Locate the cell with the specified text and output its (x, y) center coordinate. 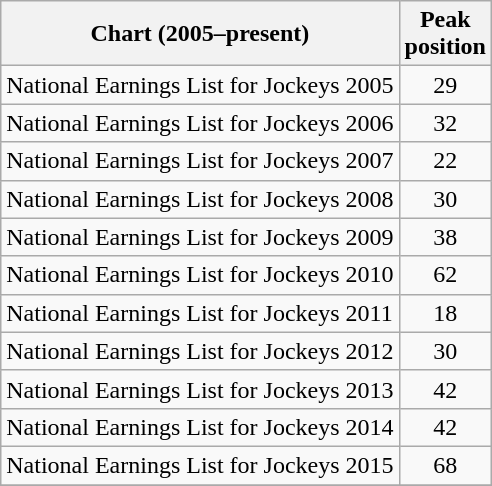
National Earnings List for Jockeys 2006 (200, 123)
62 (445, 275)
National Earnings List for Jockeys 2013 (200, 389)
18 (445, 313)
22 (445, 161)
National Earnings List for Jockeys 2008 (200, 199)
National Earnings List for Jockeys 2014 (200, 427)
National Earnings List for Jockeys 2007 (200, 161)
National Earnings List for Jockeys 2012 (200, 351)
National Earnings List for Jockeys 2005 (200, 85)
National Earnings List for Jockeys 2009 (200, 237)
National Earnings List for Jockeys 2011 (200, 313)
29 (445, 85)
38 (445, 237)
Peakposition (445, 34)
National Earnings List for Jockeys 2010 (200, 275)
Chart (2005–present) (200, 34)
32 (445, 123)
68 (445, 465)
National Earnings List for Jockeys 2015 (200, 465)
